Return (X, Y) of the center of cell containing provided text 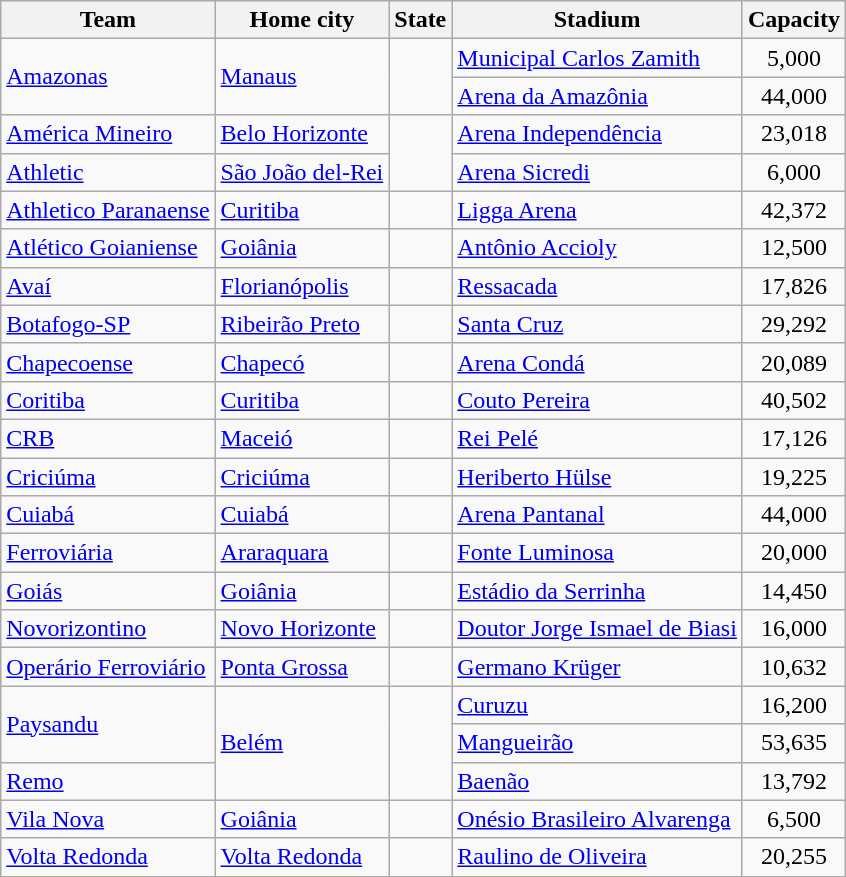
Botafogo-SP (108, 324)
Arena Sicredi (598, 172)
20,255 (794, 857)
17,826 (794, 286)
Athletico Paranaense (108, 210)
10,632 (794, 667)
Remo (108, 781)
Arena da Amazônia (598, 96)
Onésio Brasileiro Alvarenga (598, 819)
Maceió (302, 438)
Mangueirão (598, 743)
Municipal Carlos Zamith (598, 58)
Capacity (794, 20)
Operário Ferroviário (108, 667)
40,502 (794, 400)
América Mineiro (108, 134)
14,450 (794, 591)
Amazonas (108, 77)
Goiás (108, 591)
Florianópolis (302, 286)
CRB (108, 438)
Ferroviária (108, 553)
29,292 (794, 324)
Santa Cruz (598, 324)
Curuzu (598, 705)
Paysandu (108, 724)
Avaí (108, 286)
Athletic (108, 172)
Rei Pelé (598, 438)
State (420, 20)
Fonte Luminosa (598, 553)
Chapecoense (108, 362)
53,635 (794, 743)
20,089 (794, 362)
Araraquara (302, 553)
Raulino de Oliveira (598, 857)
Manaus (302, 77)
Estádio da Serrinha (598, 591)
20,000 (794, 553)
Ponta Grossa (302, 667)
23,018 (794, 134)
São João del-Rei (302, 172)
17,126 (794, 438)
Couto Pereira (598, 400)
Ribeirão Preto (302, 324)
Baenão (598, 781)
6,000 (794, 172)
6,500 (794, 819)
Atlético Goianiense (108, 248)
Ressacada (598, 286)
16,200 (794, 705)
Belém (302, 743)
Germano Krüger (598, 667)
Home city (302, 20)
Arena Condá (598, 362)
Arena Pantanal (598, 515)
Arena Independência (598, 134)
Stadium (598, 20)
Antônio Accioly (598, 248)
Heriberto Hülse (598, 477)
13,792 (794, 781)
Vila Nova (108, 819)
19,225 (794, 477)
5,000 (794, 58)
Ligga Arena (598, 210)
16,000 (794, 629)
Novorizontino (108, 629)
Doutor Jorge Ismael de Biasi (598, 629)
Novo Horizonte (302, 629)
Coritiba (108, 400)
42,372 (794, 210)
Team (108, 20)
12,500 (794, 248)
Belo Horizonte (302, 134)
Chapecó (302, 362)
